Determine the (X, Y) coordinate at the center of the cell enclosing the given text.  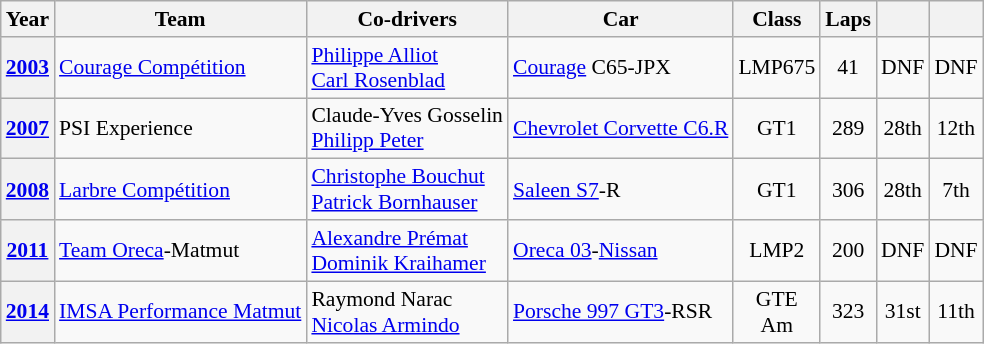
Claude-Yves Gosselin Philipp Peter (407, 128)
Chevrolet Corvette C6.R (620, 128)
Larbre Compétition (180, 190)
Co-drivers (407, 19)
Alexandre Prémat Dominik Kraihamer (407, 250)
306 (848, 190)
Oreca 03-Nissan (620, 250)
Saleen S7-R (620, 190)
Car (620, 19)
LMP2 (776, 250)
Raymond Narac Nicolas Armindo (407, 312)
2011 (28, 250)
Porsche 997 GT3-RSR (620, 312)
GTEAm (776, 312)
2003 (28, 68)
289 (848, 128)
Class (776, 19)
Christophe Bouchut Patrick Bornhauser (407, 190)
Team (180, 19)
41 (848, 68)
Courage C65-JPX (620, 68)
Team Oreca-Matmut (180, 250)
323 (848, 312)
Courage Compétition (180, 68)
2008 (28, 190)
2007 (28, 128)
PSI Experience (180, 128)
31st (902, 312)
11th (956, 312)
IMSA Performance Matmut (180, 312)
Philippe Alliot Carl Rosenblad (407, 68)
7th (956, 190)
LMP675 (776, 68)
Laps (848, 19)
200 (848, 250)
Year (28, 19)
2014 (28, 312)
12th (956, 128)
